Determine the (x, y) coordinate at the center of the cell enclosing the given text.  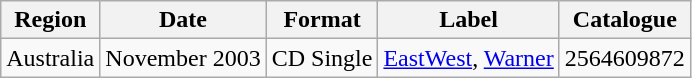
Australia (50, 58)
November 2003 (183, 58)
Region (50, 20)
CD Single (322, 58)
Format (322, 20)
2564609872 (624, 58)
Catalogue (624, 20)
Date (183, 20)
EastWest, Warner (468, 58)
Label (468, 20)
